Detect which cell encompasses the target text, then output its (X, Y) center coordinate. 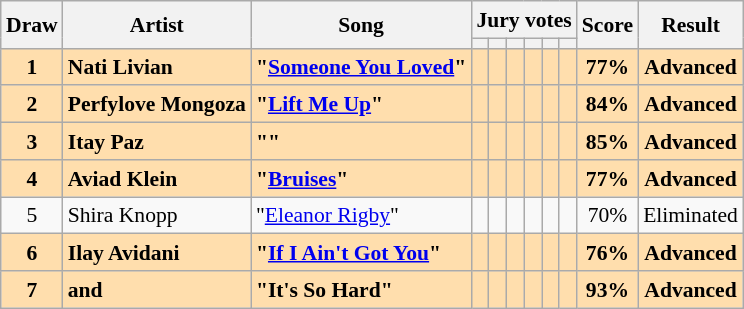
Score (608, 24)
"If I Ain't Got You" (361, 252)
Song (361, 24)
1 (32, 66)
Ilay Avidani (157, 252)
93% (608, 290)
Artist (157, 24)
2 (32, 104)
Shira Knopp (157, 216)
6 (32, 252)
"" (361, 142)
7 (32, 290)
84% (608, 104)
"It's So Hard" (361, 290)
70% (608, 216)
5 (32, 216)
Jury votes (524, 20)
Itay Paz (157, 142)
Eliminated (690, 216)
Draw (32, 24)
76% (608, 252)
Aviad Klein (157, 178)
Nati Livian (157, 66)
Perfylove Mongoza (157, 104)
and (157, 290)
85% (608, 142)
3 (32, 142)
"Someone You Loved" (361, 66)
"Bruises" (361, 178)
"Lift Me Up" (361, 104)
Result (690, 24)
"Eleanor Rigby" (361, 216)
4 (32, 178)
